Find where the given text appears and provide that cell's center as [X, Y] coordinate. 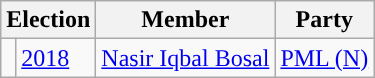
Nasir Iqbal Bosal [186, 58]
Party [324, 20]
Member [186, 20]
Election [48, 20]
PML (N) [324, 58]
2018 [56, 58]
